Locate the cell with the specified text and output its [x, y] center coordinate. 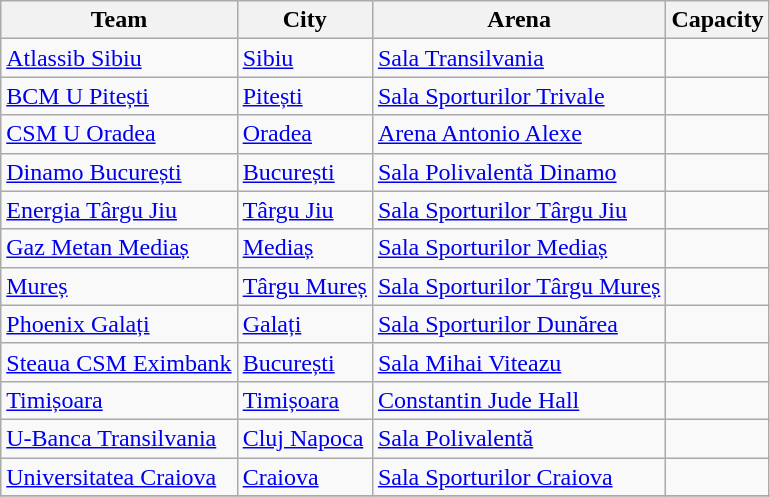
Capacity [718, 20]
Arena Antonio Alexe [518, 134]
Gaz Metan Mediaș [119, 248]
Energia Târgu Jiu [119, 210]
Craiova [304, 477]
Mureș [119, 286]
BCM U Pitești [119, 96]
Mediaș [304, 248]
Team [119, 20]
Sala Sporturilor Craiova [518, 477]
Galați [304, 324]
Sala Sporturilor Mediaș [518, 248]
Phoenix Galați [119, 324]
Sala Sporturilor Târgu Jiu [518, 210]
Steaua CSM Eximbank [119, 362]
Sala Polivalentă Dinamo [518, 172]
Oradea [304, 134]
CSM U Oradea [119, 134]
Sibiu [304, 58]
U-Banca Transilvania [119, 438]
Târgu Mureș [304, 286]
Sala Sporturilor Trivale [518, 96]
Sala Polivalentă [518, 438]
Dinamo București [119, 172]
Arena [518, 20]
Târgu Jiu [304, 210]
Universitatea Craiova [119, 477]
Constantin Jude Hall [518, 400]
Sala Transilvania [518, 58]
Sala Sporturilor Dunărea [518, 324]
Pitești [304, 96]
Sala Sporturilor Târgu Mureș [518, 286]
Cluj Napoca [304, 438]
City [304, 20]
Sala Mihai Viteazu [518, 362]
Atlassib Sibiu [119, 58]
